Return the [x, y] coordinate for the center point of the cell that contains the specified text.  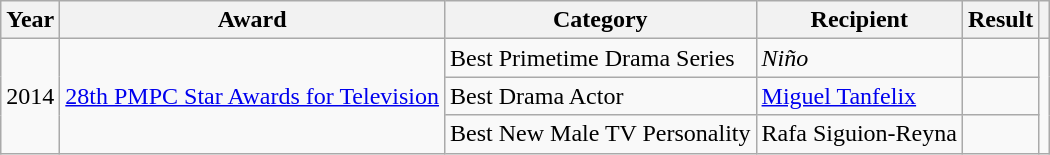
Result [1000, 20]
Miguel Tanfelix [859, 96]
Rafa Siguion-Reyna [859, 134]
Recipient [859, 20]
2014 [30, 96]
Category [600, 20]
Niño [859, 58]
Year [30, 20]
Award [252, 20]
Best New Male TV Personality [600, 134]
Best Primetime Drama Series [600, 58]
Best Drama Actor [600, 96]
28th PMPC Star Awards for Television [252, 96]
